Capture the cell that displays the provided text and extract its (X, Y) central coordinate. 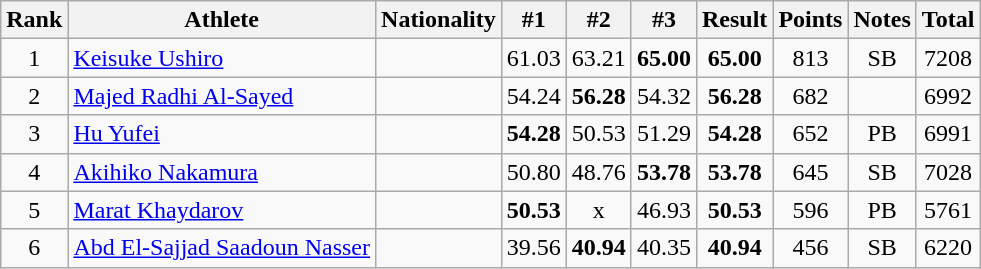
#3 (664, 20)
2 (34, 96)
#1 (534, 20)
682 (810, 96)
#2 (598, 20)
39.56 (534, 248)
Nationality (439, 20)
54.32 (664, 96)
48.76 (598, 172)
Hu Yufei (222, 134)
652 (810, 134)
Athlete (222, 20)
Abd El-Sajjad Saadoun Nasser (222, 248)
596 (810, 210)
40.35 (664, 248)
7208 (948, 58)
Result (734, 20)
6 (34, 248)
645 (810, 172)
54.24 (534, 96)
x (598, 210)
61.03 (534, 58)
Total (948, 20)
46.93 (664, 210)
6992 (948, 96)
1 (34, 58)
456 (810, 248)
Notes (882, 20)
813 (810, 58)
Majed Radhi Al-Sayed (222, 96)
6220 (948, 248)
63.21 (598, 58)
Points (810, 20)
50.80 (534, 172)
Keisuke Ushiro (222, 58)
Akihiko Nakamura (222, 172)
7028 (948, 172)
4 (34, 172)
51.29 (664, 134)
6991 (948, 134)
5 (34, 210)
Marat Khaydarov (222, 210)
3 (34, 134)
Rank (34, 20)
5761 (948, 210)
